Find where the given text appears and provide that cell's center as [x, y] coordinate. 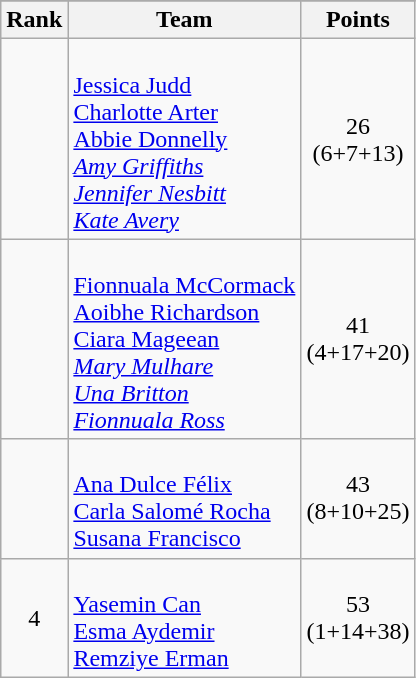
Team [184, 20]
Fionnuala McCormackAoibhe RichardsonCiara MageeanMary MulhareUna BrittonFionnuala Ross [184, 339]
26(6+7+13) [358, 139]
53(1+14+38) [358, 618]
Jessica JuddCharlotte ArterAbbie DonnellyAmy GriffithsJennifer NesbittKate Avery [184, 139]
Rank [34, 20]
Points [358, 20]
43(8+10+25) [358, 498]
41(4+17+20) [358, 339]
4 [34, 618]
Ana Dulce FélixCarla Salomé RochaSusana Francisco [184, 498]
Yasemin CanEsma AydemirRemziye Erman [184, 618]
